Return (x, y) of the center of cell containing provided text 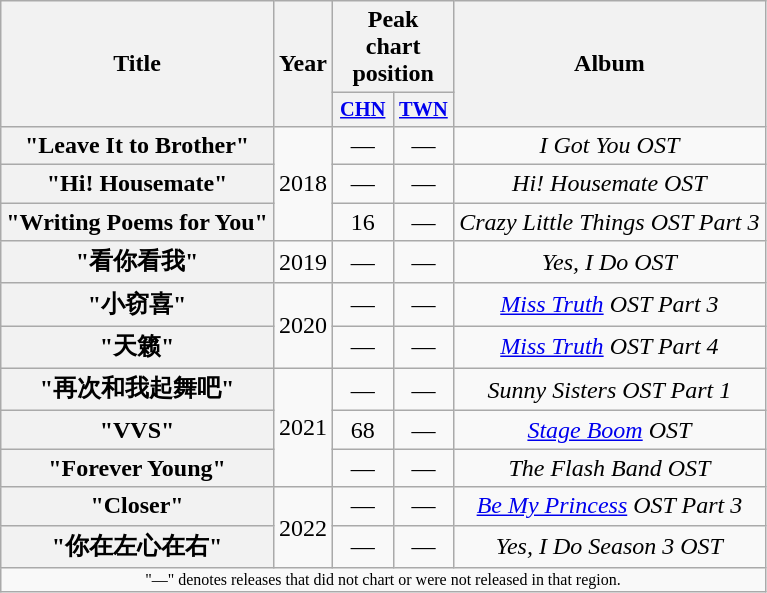
Miss Truth OST Part 3 (610, 304)
Hi! Housemate OST (610, 184)
CHN (362, 110)
"你在左心在右" (138, 546)
Album (610, 64)
Year (302, 64)
2018 (302, 183)
I Got You OST (610, 145)
"再次和我起舞吧" (138, 390)
2022 (302, 528)
2021 (302, 428)
"小窃喜" (138, 304)
2020 (302, 326)
"VVS" (138, 430)
"—" denotes releases that did not chart or were not released in that region. (383, 580)
"看你看我" (138, 262)
Stage Boom OST (610, 430)
16 (362, 222)
"Forever Young" (138, 468)
68 (362, 430)
The Flash Band OST (610, 468)
"Leave It to Brother" (138, 145)
"Closer" (138, 506)
2019 (302, 262)
Yes, I Do OST (610, 262)
Peak chart position (392, 47)
"Writing Poems for You" (138, 222)
Miss Truth OST Part 4 (610, 348)
"Hi! Housemate" (138, 184)
Yes, I Do Season 3 OST (610, 546)
Title (138, 64)
Crazy Little Things OST Part 3 (610, 222)
Sunny Sisters OST Part 1 (610, 390)
Be My Princess OST Part 3 (610, 506)
"天籁" (138, 348)
TWN (424, 110)
